Determine the [X, Y] coordinate at the center of the cell enclosing the given text.  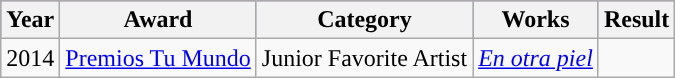
En otra piel [536, 58]
2014 [30, 58]
Category [364, 20]
Award [158, 20]
Year [30, 20]
Junior Favorite Artist [364, 58]
Premios Tu Mundo [158, 58]
Result [636, 20]
Works [536, 20]
